Capture the cell that displays the provided text and extract its [x, y] central coordinate. 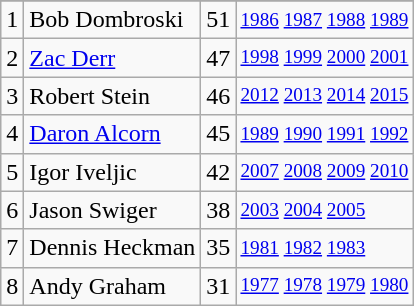
1998 1999 2000 2001 [324, 58]
6 [12, 210]
35 [218, 248]
3 [12, 96]
Dennis Heckman [112, 248]
1989 1990 1991 1992 [324, 134]
2003 2004 2005 [324, 210]
1981 1982 1983 [324, 248]
42 [218, 172]
Robert Stein [112, 96]
5 [12, 172]
38 [218, 210]
1 [12, 20]
2007 2008 2009 2010 [324, 172]
2012 2013 2014 2015 [324, 96]
46 [218, 96]
Igor Iveljic [112, 172]
7 [12, 248]
Zac Derr [112, 58]
4 [12, 134]
1986 1987 1988 1989 [324, 20]
1977 1978 1979 1980 [324, 286]
31 [218, 286]
47 [218, 58]
Jason Swiger [112, 210]
51 [218, 20]
45 [218, 134]
Bob Dombroski [112, 20]
8 [12, 286]
Daron Alcorn [112, 134]
Andy Graham [112, 286]
2 [12, 58]
